Determine the [X, Y] coordinate at the center of the cell enclosing the given text.  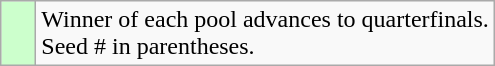
Winner of each pool advances to quarterfinals.Seed # in parentheses. [266, 34]
